Identify which cell holds the provided text, then report its [X, Y] central coordinate. 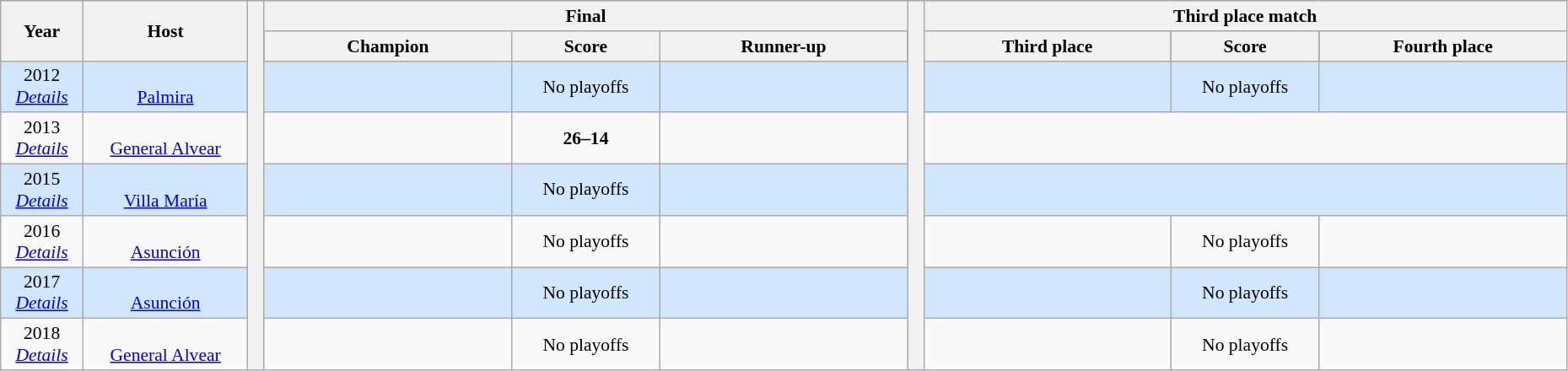
Champion [388, 46]
Palmira [165, 86]
Runner-up [783, 46]
2018Details [42, 344]
Year [42, 30]
2015Details [42, 191]
2012Details [42, 86]
Host [165, 30]
26–14 [586, 138]
2017Details [42, 293]
Third place match [1245, 16]
Fourth place [1442, 46]
Final [585, 16]
Villa María [165, 191]
Third place [1048, 46]
2016Details [42, 241]
2013Details [42, 138]
